For the text-containing cell, return its midpoint in (X, Y) coordinate format. 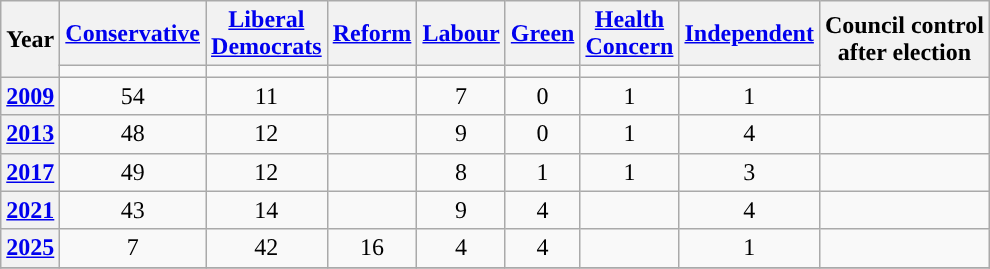
8 (461, 172)
Year (30, 39)
2021 (30, 210)
3 (749, 172)
2025 (30, 248)
54 (133, 96)
Health Concern (630, 34)
16 (372, 248)
42 (267, 248)
Labour (461, 34)
14 (267, 210)
Independent (749, 34)
Council controlafter election (904, 39)
Conservative (133, 34)
11 (267, 96)
49 (133, 172)
Green (542, 34)
Reform (372, 34)
2013 (30, 134)
Liberal Democrats (267, 34)
43 (133, 210)
2009 (30, 96)
48 (133, 134)
2017 (30, 172)
